Detect which cell encompasses the target text, then output its [X, Y] center coordinate. 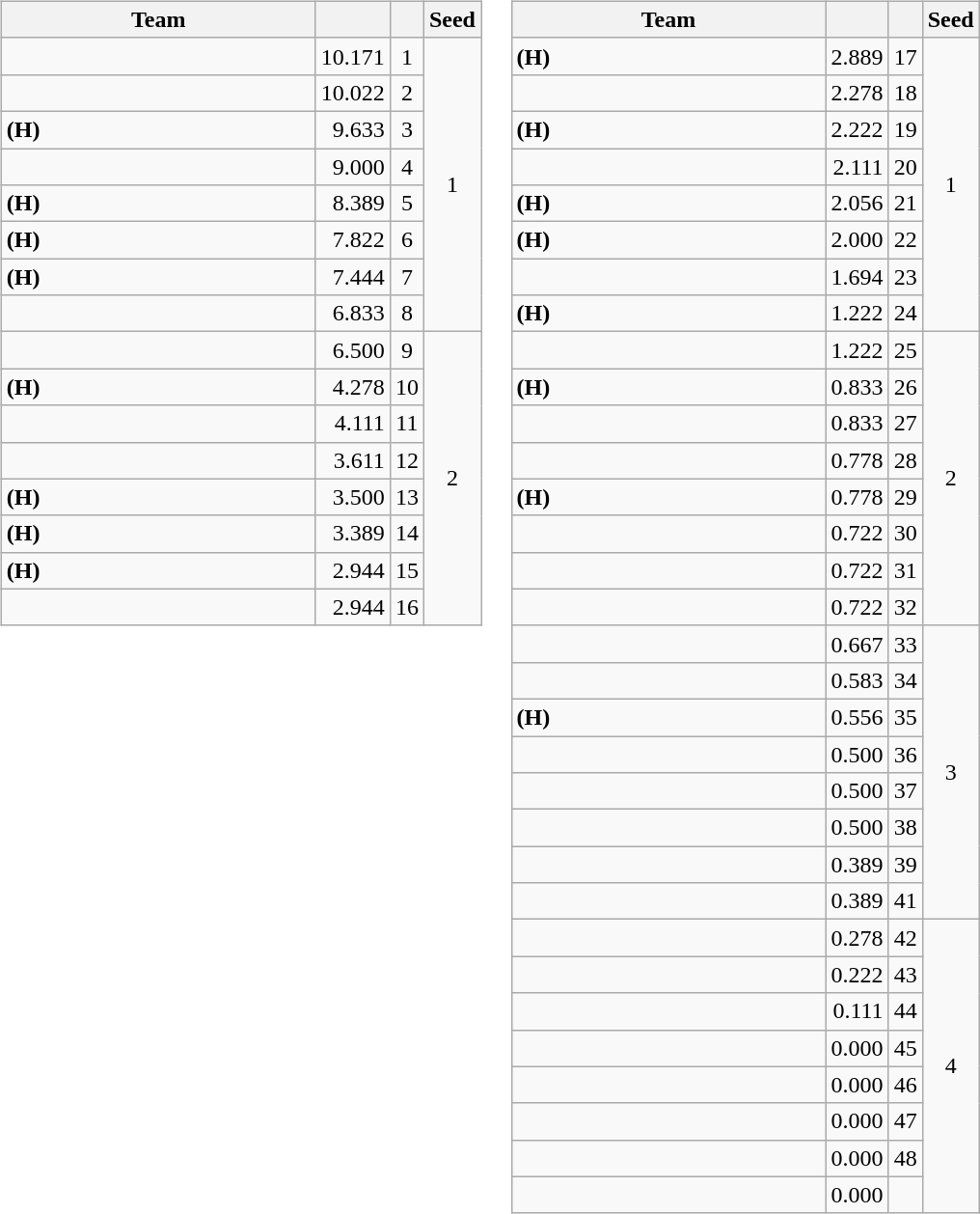
22 [905, 240]
32 [905, 607]
6.833 [353, 314]
28 [905, 460]
7 [407, 277]
15 [407, 570]
16 [407, 607]
29 [905, 497]
0.111 [857, 1011]
0.583 [857, 680]
23 [905, 277]
12 [407, 460]
30 [905, 534]
39 [905, 865]
38 [905, 828]
3.611 [353, 460]
9.000 [353, 167]
1.694 [857, 277]
33 [905, 644]
0.222 [857, 975]
31 [905, 570]
26 [905, 387]
46 [905, 1085]
14 [407, 534]
34 [905, 680]
11 [407, 424]
2.056 [857, 204]
0.278 [857, 938]
10.022 [353, 93]
24 [905, 314]
48 [905, 1158]
42 [905, 938]
2.889 [857, 56]
2.278 [857, 93]
6 [407, 240]
5 [407, 204]
9 [407, 350]
3.389 [353, 534]
13 [407, 497]
21 [905, 204]
27 [905, 424]
35 [905, 717]
2.111 [857, 167]
8.389 [353, 204]
4.111 [353, 424]
10 [407, 387]
18 [905, 93]
43 [905, 975]
9.633 [353, 129]
19 [905, 129]
36 [905, 754]
10.171 [353, 56]
7.822 [353, 240]
20 [905, 167]
6.500 [353, 350]
47 [905, 1121]
37 [905, 791]
0.556 [857, 717]
44 [905, 1011]
2.222 [857, 129]
4.278 [353, 387]
25 [905, 350]
2.000 [857, 240]
3.500 [353, 497]
7.444 [353, 277]
8 [407, 314]
41 [905, 901]
17 [905, 56]
45 [905, 1048]
0.667 [857, 644]
